Identify which cell holds the provided text, then report its [x, y] central coordinate. 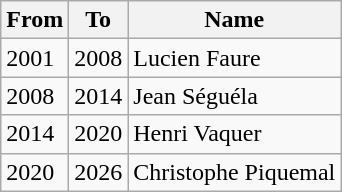
To [98, 20]
Lucien Faure [234, 58]
From [35, 20]
Name [234, 20]
Christophe Piquemal [234, 172]
Henri Vaquer [234, 134]
Jean Séguéla [234, 96]
2001 [35, 58]
2026 [98, 172]
